Find where the given text appears and provide that cell's center as (X, Y) coordinate. 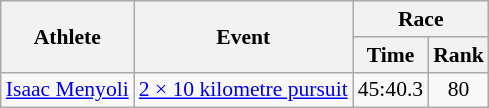
45:40.3 (390, 90)
2 × 10 kilometre pursuit (244, 90)
Athlete (68, 36)
Isaac Menyoli (68, 90)
Rank (458, 55)
Race (421, 19)
80 (458, 90)
Time (390, 55)
Event (244, 36)
